Output the (x, y) coordinate of the center of the cell containing the given text.  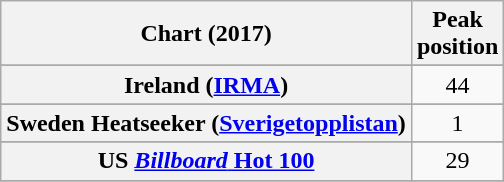
Chart (2017) (206, 34)
44 (457, 85)
Ireland (IRMA) (206, 85)
1 (457, 123)
Peak position (457, 34)
US Billboard Hot 100 (206, 161)
29 (457, 161)
Sweden Heatseeker (Sverigetopplistan) (206, 123)
